Locate the cell with the specified text and output its [x, y] center coordinate. 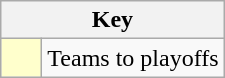
Key [112, 20]
Teams to playoffs [133, 58]
